From the cell containing the given text, extract its center point as (X, Y) coordinate. 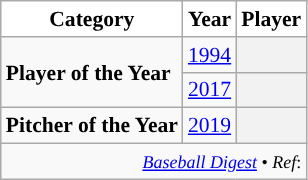
2017 (210, 90)
Category (92, 19)
Player (271, 19)
Pitcher of the Year (92, 126)
Baseball Digest • Ref: (154, 162)
Player of the Year (92, 72)
Year (210, 19)
1994 (210, 55)
2019 (210, 126)
